Find where the given text appears and provide that cell's center as [X, Y] coordinate. 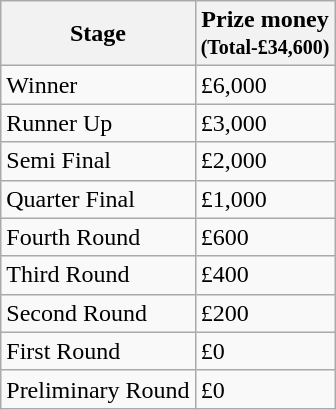
£3,000 [265, 123]
First Round [98, 351]
£2,000 [265, 161]
£600 [265, 237]
Semi Final [98, 161]
£200 [265, 313]
£400 [265, 275]
£6,000 [265, 85]
Prize money(Total-£34,600) [265, 34]
Runner Up [98, 123]
Quarter Final [98, 199]
Second Round [98, 313]
Fourth Round [98, 237]
Preliminary Round [98, 389]
Stage [98, 34]
Third Round [98, 275]
Winner [98, 85]
£1,000 [265, 199]
